Return [x, y] of the center of cell containing provided text 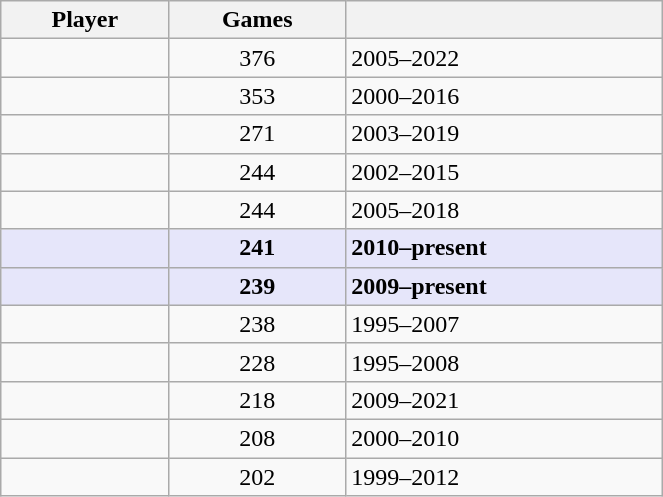
2000–2010 [504, 438]
238 [258, 324]
1999–2012 [504, 477]
2009–present [504, 286]
2010–present [504, 248]
208 [258, 438]
218 [258, 400]
2000–2016 [504, 96]
241 [258, 248]
2003–2019 [504, 134]
239 [258, 286]
2009–2021 [504, 400]
353 [258, 96]
376 [258, 58]
1995–2008 [504, 362]
2005–2018 [504, 210]
Games [258, 20]
202 [258, 477]
1995–2007 [504, 324]
Player [85, 20]
2005–2022 [504, 58]
2002–2015 [504, 172]
228 [258, 362]
271 [258, 134]
